For the text-containing cell, return its midpoint in [x, y] coordinate format. 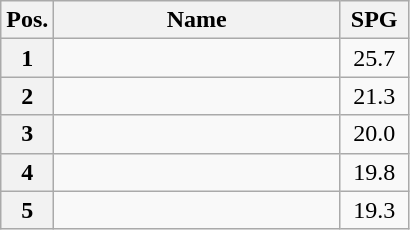
4 [28, 172]
Pos. [28, 20]
SPG [374, 20]
20.0 [374, 134]
3 [28, 134]
21.3 [374, 96]
5 [28, 210]
2 [28, 96]
19.8 [374, 172]
1 [28, 58]
Name [197, 20]
25.7 [374, 58]
19.3 [374, 210]
